Identify which cell holds the provided text, then report its [x, y] central coordinate. 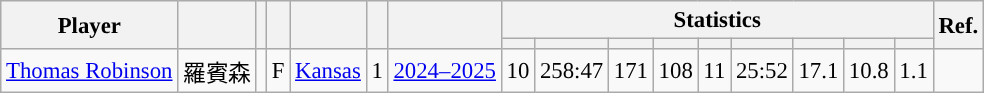
17.1 [818, 71]
Ref. [958, 25]
171 [632, 71]
Thomas Robinson [90, 71]
Statistics [717, 20]
10 [518, 71]
1.1 [914, 71]
羅賓森 [217, 71]
11 [714, 71]
Kansas [328, 71]
258:47 [572, 71]
108 [676, 71]
1 [377, 71]
Player [90, 25]
10.8 [869, 71]
25:52 [762, 71]
2024–2025 [444, 71]
F [278, 71]
